Provide the (x, y) coordinate of the cell's center where the given text is located.  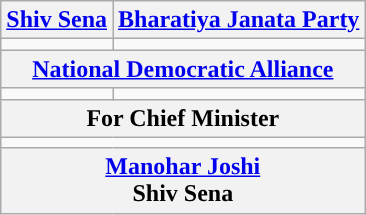
Shiv Sena (57, 20)
For Chief Minister (183, 118)
Manohar JoshiShiv Sena (183, 180)
Bharatiya Janata Party (239, 20)
National Democratic Alliance (183, 69)
